Scan for the cell matching the given text and deliver its [x, y] coordinate at center. 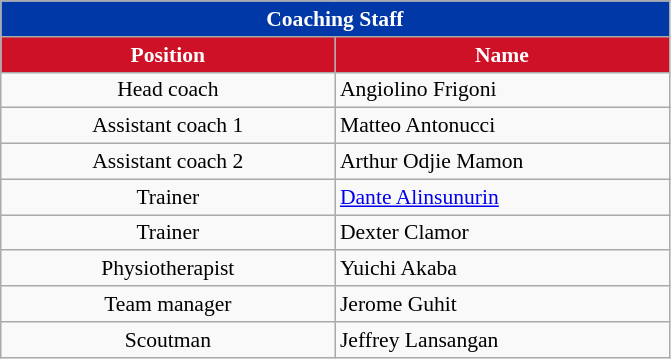
Arthur Odjie Mamon [502, 162]
Jeffrey Lansangan [502, 340]
Assistant coach 1 [168, 126]
Coaching Staff [335, 19]
Angiolino Frigoni [502, 90]
Assistant coach 2 [168, 162]
Dante Alinsunurin [502, 197]
Team manager [168, 304]
Name [502, 55]
Scoutman [168, 340]
Jerome Guhit [502, 304]
Dexter Clamor [502, 233]
Physiotherapist [168, 269]
Matteo Antonucci [502, 126]
Yuichi Akaba [502, 269]
Head coach [168, 90]
Position [168, 55]
